Determine the [X, Y] coordinate at the center of the cell enclosing the given text.  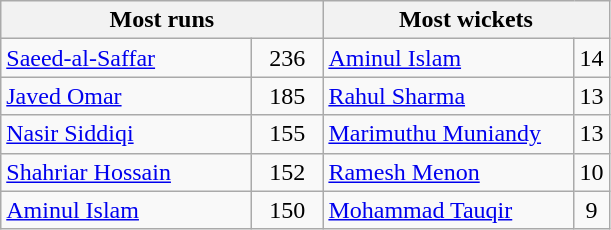
Shahriar Hossain [126, 172]
10 [592, 172]
152 [288, 172]
Marimuthu Muniandy [448, 134]
Rahul Sharma [448, 96]
Most wickets [466, 20]
Nasir Siddiqi [126, 134]
150 [288, 210]
9 [592, 210]
Javed Omar [126, 96]
14 [592, 58]
Mohammad Tauqir [448, 210]
Ramesh Menon [448, 172]
155 [288, 134]
185 [288, 96]
Most runs [162, 20]
236 [288, 58]
Saeed-al-Saffar [126, 58]
